Locate the cell with the specified text and output its (x, y) center coordinate. 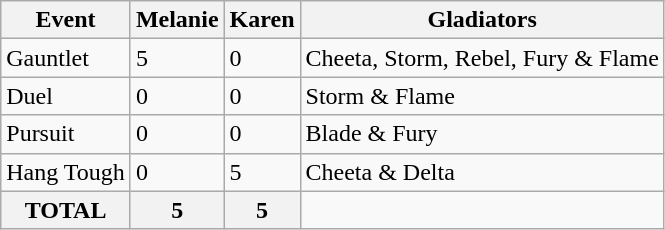
Duel (66, 96)
Blade & Fury (482, 134)
Storm & Flame (482, 96)
Cheeta & Delta (482, 172)
Melanie (177, 20)
Hang Tough (66, 172)
TOTAL (66, 210)
Karen (262, 20)
Event (66, 20)
Gladiators (482, 20)
Gauntlet (66, 58)
Cheeta, Storm, Rebel, Fury & Flame (482, 58)
Pursuit (66, 134)
